Search for the cell housing the specified text and yield its (X, Y) center coordinate. 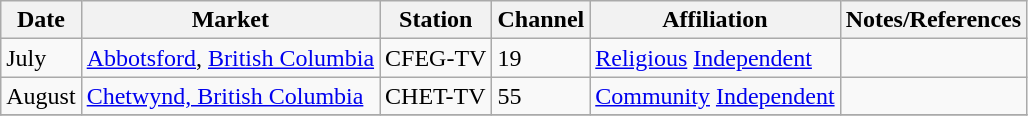
Market (230, 20)
Chetwynd, British Columbia (230, 96)
CFEG-TV (436, 58)
Affiliation (715, 20)
Religious Independent (715, 58)
Station (436, 20)
Community Independent (715, 96)
Date (41, 20)
CHET-TV (436, 96)
Abbotsford, British Columbia (230, 58)
19 (541, 58)
August (41, 96)
Notes/References (934, 20)
55 (541, 96)
Channel (541, 20)
July (41, 58)
